Pinpoint the cell where the given text exists, returning its [X, Y] midpoint coordinate. 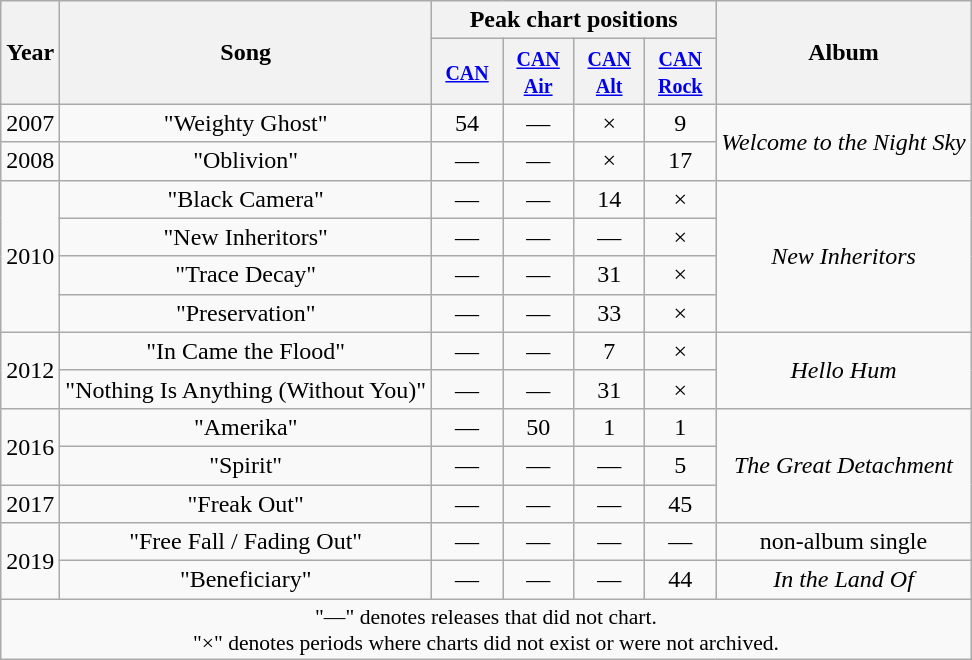
"Trace Decay" [246, 275]
2012 [30, 370]
45 [680, 503]
"—" denotes releases that did not chart."×" denotes periods where charts did not exist or were not archived. [486, 630]
"Beneficiary" [246, 580]
Welcome to the Night Sky [844, 142]
"Oblivion" [246, 161]
CANAir [538, 72]
54 [468, 123]
44 [680, 580]
5 [680, 465]
CANAlt [610, 72]
2019 [30, 561]
2008 [30, 161]
"In Came the Flood" [246, 351]
Year [30, 52]
"Weighty Ghost" [246, 123]
"Free Fall / Fading Out" [246, 542]
New Inheritors [844, 256]
In the Land Of [844, 580]
"Nothing Is Anything (Without You)" [246, 389]
2007 [30, 123]
7 [610, 351]
Album [844, 52]
2017 [30, 503]
33 [610, 313]
50 [538, 427]
Hello Hum [844, 370]
"Amerika" [246, 427]
"Spirit" [246, 465]
14 [610, 199]
CANRock [680, 72]
"New Inheritors" [246, 237]
The Great Detachment [844, 465]
Peak chart positions [574, 20]
"Freak Out" [246, 503]
CAN [468, 72]
"Preservation" [246, 313]
17 [680, 161]
non-album single [844, 542]
2010 [30, 256]
9 [680, 123]
"Black Camera" [246, 199]
Song [246, 52]
2016 [30, 446]
